Determine the [X, Y] coordinate at the center of the cell enclosing the given text.  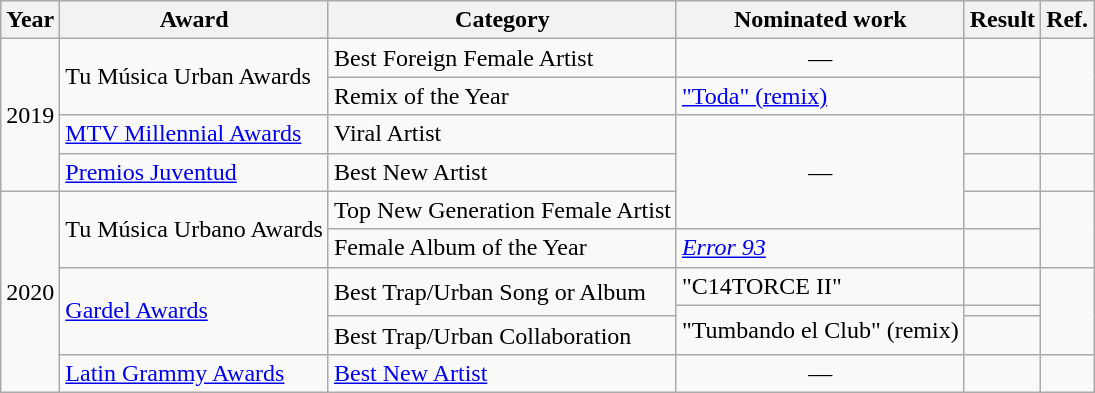
2020 [30, 292]
Best Trap/Urban Song or Album [502, 292]
Gardel Awards [194, 310]
Viral Artist [502, 134]
"Tumbando el Club" (remix) [820, 330]
Ref. [1068, 20]
Error 93 [820, 248]
Award [194, 20]
Best Trap/Urban Collaboration [502, 335]
2019 [30, 115]
Tu Música Urbano Awards [194, 229]
Best Foreign Female Artist [502, 58]
Top New Generation Female Artist [502, 210]
Female Album of the Year [502, 248]
Result [1002, 20]
Latin Grammy Awards [194, 373]
Remix of the Year [502, 96]
Year [30, 20]
Category [502, 20]
Premios Juventud [194, 172]
"C14TORCE II" [820, 286]
Nominated work [820, 20]
"Toda" (remix) [820, 96]
MTV Millennial Awards [194, 134]
Tu Música Urban Awards [194, 77]
